Output the (x, y) coordinate of the center of the cell containing the given text.  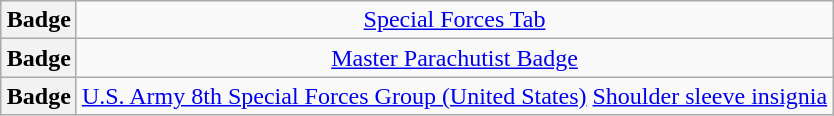
Special Forces Tab (454, 20)
U.S. Army 8th Special Forces Group (United States) Shoulder sleeve insignia (454, 96)
Master Parachutist Badge (454, 58)
